Determine the [x, y] coordinate at the center of the cell enclosing the given text.  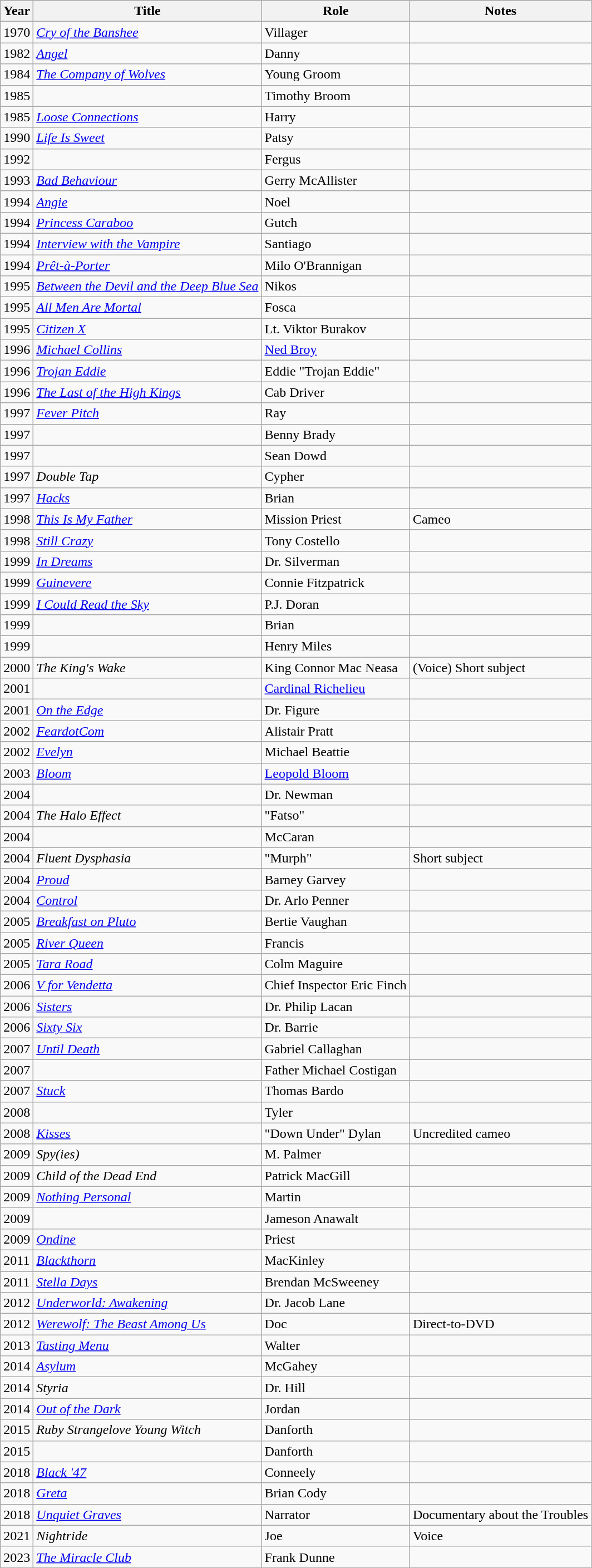
Cypher [336, 477]
2021 [17, 1536]
1970 [17, 32]
Jordan [336, 1409]
"Fatso" [336, 816]
Black '47 [147, 1472]
Conneely [336, 1472]
Hacks [147, 498]
Doc [336, 1324]
Timothy Broom [336, 96]
The King's Wake [147, 668]
Fergus [336, 159]
All Men Are Mortal [147, 308]
Role [336, 11]
Alistair Pratt [336, 731]
Dr. Philip Lacan [336, 1007]
1992 [17, 159]
Nightride [147, 1536]
Angel [147, 53]
Colm Maguire [336, 964]
Bad Behaviour [147, 180]
Thomas Bardo [336, 1091]
Life Is Sweet [147, 138]
(Voice) Short subject [500, 668]
Michael Beattie [336, 752]
Fosca [336, 308]
Nothing Personal [147, 1197]
Fever Pitch [147, 413]
Evelyn [147, 752]
Ned Broy [336, 350]
In Dreams [147, 561]
Control [147, 900]
Documentary about the Troubles [500, 1515]
Blackthorn [147, 1260]
Year [17, 11]
Out of the Dark [147, 1409]
Villager [336, 32]
Nikos [336, 287]
Sisters [147, 1007]
Proud [147, 879]
Patrick MacGill [336, 1176]
V for Vendetta [147, 985]
Greta [147, 1493]
Notes [500, 11]
Double Tap [147, 477]
Kisses [147, 1133]
Jameson Anawalt [336, 1218]
River Queen [147, 943]
"Down Under" Dylan [336, 1133]
Loose Connections [147, 117]
FeardotCom [147, 731]
Tony Costello [336, 540]
Cab Driver [336, 392]
Dr. Newman [336, 795]
Bertie Vaughan [336, 921]
Ruby Strangelove Young Witch [147, 1430]
Santiago [336, 244]
McCaran [336, 837]
Brian Cody [336, 1493]
Dr. Figure [336, 710]
Mission Priest [336, 519]
Asylum [147, 1367]
Walter [336, 1345]
Benny Brady [336, 435]
"Murph" [336, 858]
The Miracle Club [147, 1557]
Title [147, 11]
Until Death [147, 1049]
2003 [17, 773]
Ray [336, 413]
Francis [336, 943]
Frank Dunne [336, 1557]
Milo O'Brannigan [336, 265]
Between the Devil and the Deep Blue Sea [147, 287]
1993 [17, 180]
Cry of the Banshee [147, 32]
Still Crazy [147, 540]
Cardinal Richelieu [336, 689]
Henry Miles [336, 647]
Stuck [147, 1091]
Voice [500, 1536]
Princess Caraboo [147, 223]
This Is My Father [147, 519]
P.J. Doran [336, 604]
Harry [336, 117]
Brendan McSweeney [336, 1281]
The Halo Effect [147, 816]
Martin [336, 1197]
Noel [336, 201]
Gabriel Callaghan [336, 1049]
Interview with the Vampire [147, 244]
1984 [17, 75]
Gerry McAllister [336, 180]
Bloom [147, 773]
Chief Inspector Eric Finch [336, 985]
Sixty Six [147, 1028]
Guinevere [147, 583]
The Company of Wolves [147, 75]
Sean Dowd [336, 456]
Citizen X [147, 329]
The Last of the High Kings [147, 392]
Underworld: Awakening [147, 1303]
Cameo [500, 519]
2023 [17, 1557]
Gutch [336, 223]
Short subject [500, 858]
Fluent Dysphasia [147, 858]
Breakfast on Pluto [147, 921]
Leopold Bloom [336, 773]
2000 [17, 668]
Dr. Arlo Penner [336, 900]
Eddie "Trojan Eddie" [336, 371]
Direct-to-DVD [500, 1324]
Dr. Silverman [336, 561]
Father Michael Costigan [336, 1070]
Stella Days [147, 1281]
Angie [147, 201]
King Connor Mac Neasa [336, 668]
1990 [17, 138]
McGahey [336, 1367]
Spy(ies) [147, 1155]
I Could Read the Sky [147, 604]
On the Edge [147, 710]
Dr. Barrie [336, 1028]
Patsy [336, 138]
Connie Fitzpatrick [336, 583]
Narrator [336, 1515]
Michael Collins [147, 350]
Danny [336, 53]
M. Palmer [336, 1155]
Joe [336, 1536]
Unquiet Graves [147, 1515]
Tyler [336, 1112]
MacKinley [336, 1260]
Styria [147, 1388]
Lt. Viktor Burakov [336, 329]
Child of the Dead End [147, 1176]
2013 [17, 1345]
Prêt-à-Porter [147, 265]
Tasting Menu [147, 1345]
Dr. Hill [336, 1388]
Uncredited cameo [500, 1133]
Trojan Eddie [147, 371]
Dr. Jacob Lane [336, 1303]
Priest [336, 1239]
1982 [17, 53]
Young Groom [336, 75]
Tara Road [147, 964]
Barney Garvey [336, 879]
Werewolf: The Beast Among Us [147, 1324]
Ondine [147, 1239]
